Provide the [X, Y] coordinate of the cell's center where the given text is located.  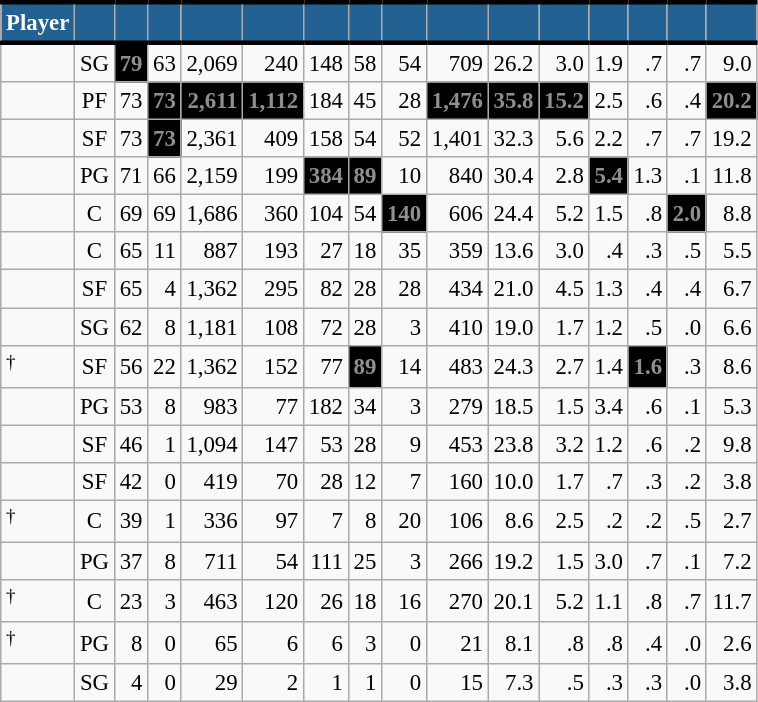
9 [404, 444]
14 [404, 366]
1.6 [648, 366]
419 [212, 482]
15 [457, 683]
1.1 [608, 601]
66 [164, 176]
16 [404, 601]
37 [130, 561]
359 [457, 251]
25 [364, 561]
709 [457, 62]
12 [364, 482]
8.8 [731, 214]
182 [326, 406]
1.4 [608, 366]
30.4 [513, 176]
24.4 [513, 214]
2.0 [686, 214]
106 [457, 521]
184 [326, 101]
5.5 [731, 251]
193 [274, 251]
463 [212, 601]
199 [274, 176]
1,094 [212, 444]
39 [130, 521]
483 [457, 366]
3.4 [608, 406]
11.8 [731, 176]
23 [130, 601]
2.2 [608, 139]
409 [274, 139]
1.9 [608, 62]
4.5 [564, 289]
3.2 [564, 444]
72 [326, 327]
23.8 [513, 444]
45 [364, 101]
360 [274, 214]
11.7 [731, 601]
1,686 [212, 214]
42 [130, 482]
34 [364, 406]
26 [326, 601]
160 [457, 482]
5.3 [731, 406]
270 [457, 601]
240 [274, 62]
Player [38, 22]
606 [457, 214]
9.8 [731, 444]
63 [164, 62]
7.3 [513, 683]
10.0 [513, 482]
2,069 [212, 62]
295 [274, 289]
279 [457, 406]
1,476 [457, 101]
983 [212, 406]
6.7 [731, 289]
120 [274, 601]
887 [212, 251]
10 [404, 176]
56 [130, 366]
24.3 [513, 366]
2,159 [212, 176]
111 [326, 561]
46 [130, 444]
11 [164, 251]
148 [326, 62]
19.0 [513, 327]
1,401 [457, 139]
62 [130, 327]
32.3 [513, 139]
1,112 [274, 101]
29 [212, 683]
7.2 [731, 561]
15.2 [564, 101]
22 [164, 366]
13.6 [513, 251]
453 [457, 444]
5.6 [564, 139]
711 [212, 561]
2.6 [731, 643]
27 [326, 251]
152 [274, 366]
70 [274, 482]
35 [404, 251]
20.1 [513, 601]
20 [404, 521]
35.8 [513, 101]
2.8 [564, 176]
1,181 [212, 327]
20.2 [731, 101]
434 [457, 289]
336 [212, 521]
840 [457, 176]
158 [326, 139]
5.4 [608, 176]
9.0 [731, 62]
104 [326, 214]
97 [274, 521]
147 [274, 444]
52 [404, 139]
108 [274, 327]
2,361 [212, 139]
21 [457, 643]
PF [95, 101]
266 [457, 561]
58 [364, 62]
82 [326, 289]
8.1 [513, 643]
384 [326, 176]
2,611 [212, 101]
140 [404, 214]
21.0 [513, 289]
2 [274, 683]
71 [130, 176]
410 [457, 327]
26.2 [513, 62]
6.6 [731, 327]
18.5 [513, 406]
79 [130, 62]
